Capture the cell that displays the provided text and extract its [x, y] central coordinate. 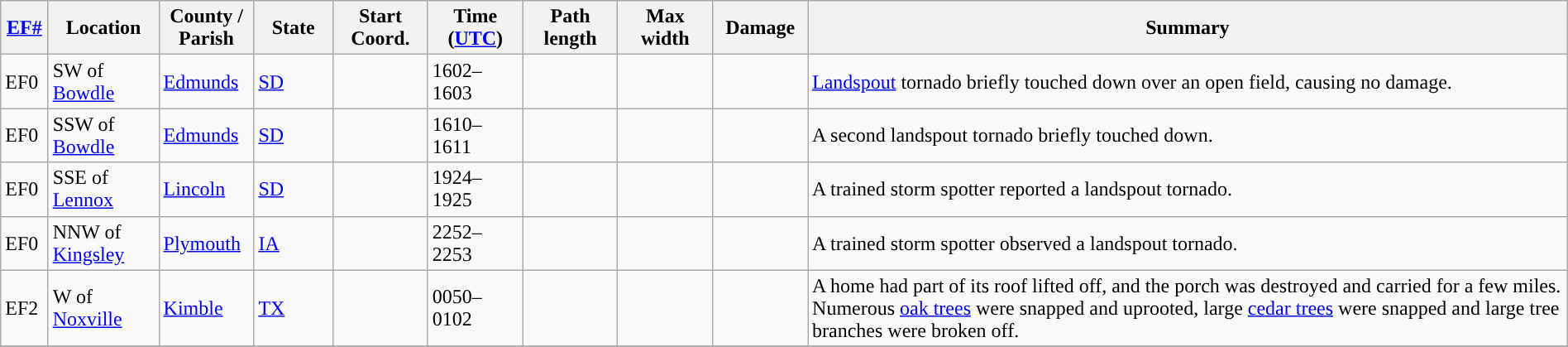
Location [103, 28]
Start Coord. [380, 28]
County / Parish [207, 28]
State [294, 28]
IA [294, 243]
Landspout tornado briefly touched down over an open field, causing no damage. [1188, 81]
SW of Bowdle [103, 81]
Kimble [207, 308]
A second landspout tornado briefly touched down. [1188, 136]
Max width [665, 28]
Damage [761, 28]
Path length [571, 28]
EF# [25, 28]
SSW of Bowdle [103, 136]
2252–2253 [475, 243]
1602–1603 [475, 81]
Plymouth [207, 243]
A trained storm spotter reported a landspout tornado. [1188, 189]
EF2 [25, 308]
1924–1925 [475, 189]
TX [294, 308]
Lincoln [207, 189]
0050–0102 [475, 308]
W of Noxville [103, 308]
SSE of Lennox [103, 189]
Time (UTC) [475, 28]
1610–1611 [475, 136]
NNW of Kingsley [103, 243]
Summary [1188, 28]
A trained storm spotter observed a landspout tornado. [1188, 243]
